Capture the cell that displays the provided text and extract its [x, y] central coordinate. 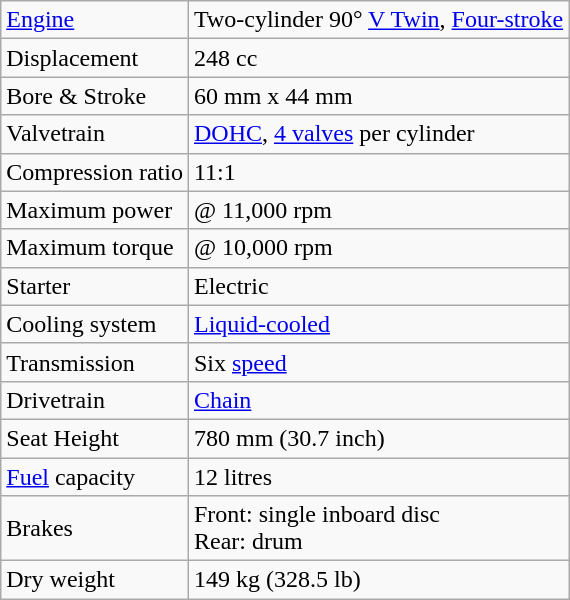
Fuel capacity [95, 477]
248 cc [378, 58]
Liquid-cooled [378, 324]
Brakes [95, 528]
Starter [95, 286]
DOHC, 4 valves per cylinder [378, 134]
@ 10,000 rpm [378, 248]
Valvetrain [95, 134]
Displacement [95, 58]
Maximum torque [95, 248]
12 litres [378, 477]
Bore & Stroke [95, 96]
Drivetrain [95, 400]
780 mm (30.7 inch) [378, 438]
Cooling system [95, 324]
Transmission [95, 362]
149 kg (328.5 lb) [378, 580]
Front: single inboard discRear: drum [378, 528]
Dry weight [95, 580]
11:1 [378, 172]
@ 11,000 rpm [378, 210]
60 mm x 44 mm [378, 96]
Two-cylinder 90° V Twin, Four-stroke [378, 20]
Compression ratio [95, 172]
Six speed [378, 362]
Seat Height [95, 438]
Electric [378, 286]
Maximum power [95, 210]
Engine [95, 20]
Chain [378, 400]
